For the text-containing cell, return its midpoint in (X, Y) coordinate format. 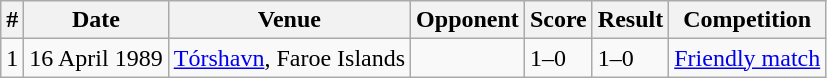
Score (558, 20)
# (12, 20)
1 (12, 58)
16 April 1989 (96, 58)
Date (96, 20)
Result (630, 20)
Competition (748, 20)
Tórshavn, Faroe Islands (289, 58)
Venue (289, 20)
Opponent (468, 20)
Friendly match (748, 58)
